Detect which cell encompasses the target text, then output its [x, y] center coordinate. 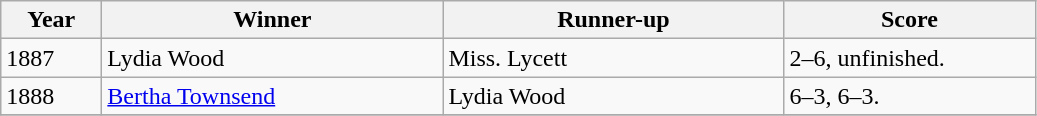
Year [52, 20]
2–6, unfinished. [910, 58]
6–3, 6–3. [910, 96]
Bertha Townsend [272, 96]
Winner [272, 20]
Score [910, 20]
1887 [52, 58]
1888 [52, 96]
Runner-up [614, 20]
Miss. Lycett [614, 58]
